Output the (x, y) coordinate of the center of the cell containing the given text.  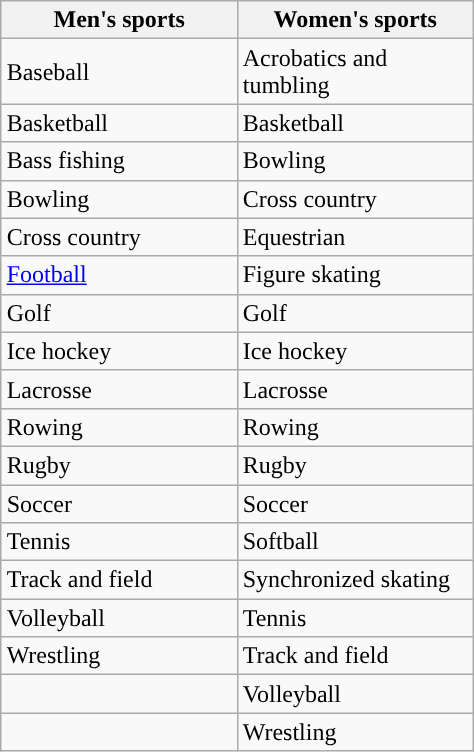
Baseball (119, 72)
Bass fishing (119, 161)
Men's sports (119, 20)
Synchronized skating (355, 580)
Softball (355, 542)
Acrobatics and tumbling (355, 72)
Equestrian (355, 237)
Football (119, 275)
Women's sports (355, 20)
Figure skating (355, 275)
